Provide the [x, y] coordinate of the cell's center where the given text is located.  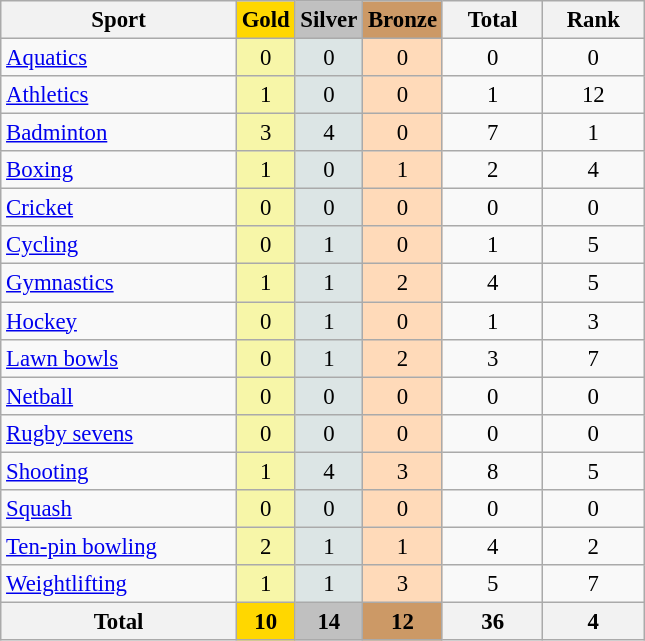
8 [492, 471]
Bronze [403, 20]
Gymnastics [119, 283]
Ten-pin bowling [119, 546]
Sport [119, 20]
Shooting [119, 471]
36 [492, 621]
Rugby sevens [119, 433]
Silver [329, 20]
Cycling [119, 245]
Netball [119, 396]
10 [266, 621]
Boxing [119, 170]
Weightlifting [119, 584]
Hockey [119, 321]
Athletics [119, 95]
Rank [594, 20]
14 [329, 621]
Gold [266, 20]
Aquatics [119, 58]
Cricket [119, 208]
Lawn bowls [119, 358]
Badminton [119, 133]
Squash [119, 509]
